Find where the given text appears and provide that cell's center as (x, y) coordinate. 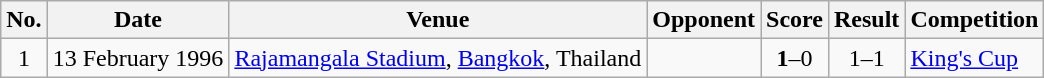
Date (138, 20)
13 February 1996 (138, 58)
Result (866, 20)
Venue (438, 20)
1–1 (866, 58)
Opponent (704, 20)
1 (24, 58)
No. (24, 20)
King's Cup (974, 58)
Rajamangala Stadium, Bangkok, Thailand (438, 58)
Score (795, 20)
Competition (974, 20)
1–0 (795, 58)
